Return the [x, y] coordinate for the center point of the cell that contains the specified text.  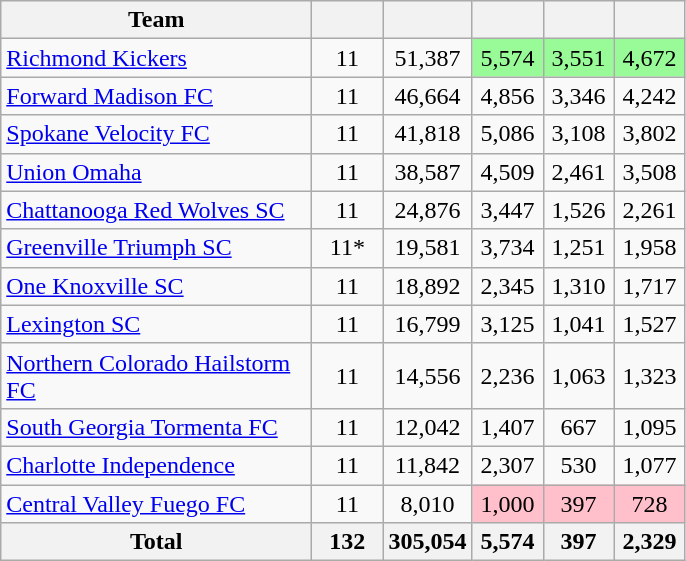
1,527 [650, 324]
Total [156, 542]
2,329 [650, 542]
2,261 [650, 210]
Spokane Velocity FC [156, 134]
2,307 [508, 465]
5,086 [508, 134]
Richmond Kickers [156, 58]
4,242 [650, 96]
Greenville Triumph SC [156, 248]
3,551 [578, 58]
11* [348, 248]
3,802 [650, 134]
38,587 [428, 172]
1,958 [650, 248]
3,447 [508, 210]
1,041 [578, 324]
12,042 [428, 427]
1,000 [508, 503]
1,095 [650, 427]
4,509 [508, 172]
41,818 [428, 134]
11,842 [428, 465]
2,236 [508, 376]
3,734 [508, 248]
2,345 [508, 286]
16,799 [428, 324]
1,077 [650, 465]
Northern Colorado Hailstorm FC [156, 376]
51,387 [428, 58]
728 [650, 503]
19,581 [428, 248]
305,054 [428, 542]
1,526 [578, 210]
Team [156, 20]
132 [348, 542]
4,672 [650, 58]
Lexington SC [156, 324]
1,251 [578, 248]
8,010 [428, 503]
South Georgia Tormenta FC [156, 427]
14,556 [428, 376]
Charlotte Independence [156, 465]
1,323 [650, 376]
3,346 [578, 96]
1,717 [650, 286]
4,856 [508, 96]
3,108 [578, 134]
3,125 [508, 324]
Chattanooga Red Wolves SC [156, 210]
18,892 [428, 286]
3,508 [650, 172]
46,664 [428, 96]
Union Omaha [156, 172]
24,876 [428, 210]
1,063 [578, 376]
1,310 [578, 286]
Forward Madison FC [156, 96]
One Knoxville SC [156, 286]
Central Valley Fuego FC [156, 503]
530 [578, 465]
2,461 [578, 172]
1,407 [508, 427]
667 [578, 427]
